Output the [X, Y] coordinate of the center of the cell containing the given text.  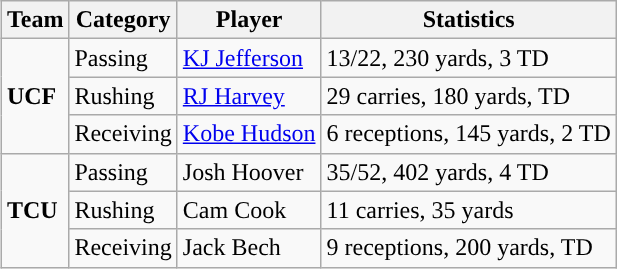
Jack Bech [249, 248]
Team [35, 20]
Cam Cook [249, 210]
9 receptions, 200 yards, TD [468, 248]
29 carries, 180 yards, TD [468, 96]
UCF [35, 96]
Statistics [468, 20]
6 receptions, 145 yards, 2 TD [468, 134]
11 carries, 35 yards [468, 210]
35/52, 402 yards, 4 TD [468, 172]
Player [249, 20]
13/22, 230 yards, 3 TD [468, 58]
Kobe Hudson [249, 134]
Category [123, 20]
TCU [35, 210]
RJ Harvey [249, 96]
KJ Jefferson [249, 58]
Josh Hoover [249, 172]
